Pinpoint the cell where the given text exists, returning its (X, Y) midpoint coordinate. 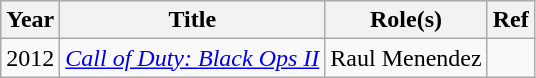
Role(s) (406, 20)
2012 (30, 58)
Ref (510, 20)
Year (30, 20)
Call of Duty: Black Ops II (192, 58)
Raul Menendez (406, 58)
Title (192, 20)
